Output the [x, y] coordinate of the center of the cell containing the given text.  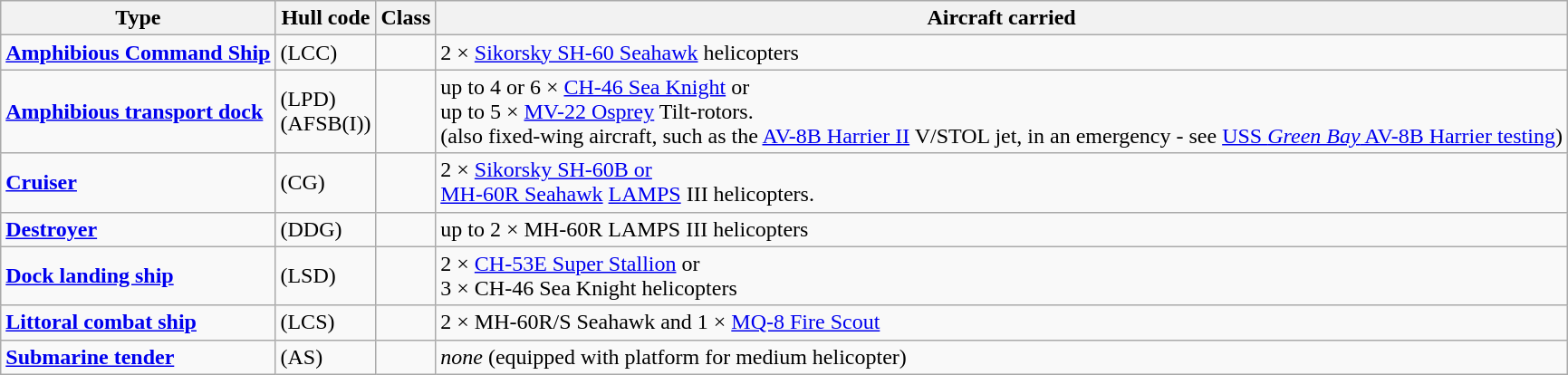
2 × CH-53E Super Stallion or3 × CH-46 Sea Knight helicopters [1002, 275]
Class [406, 18]
2 × Sikorsky SH-60B orMH-60R Seahawk LAMPS III helicopters. [1002, 183]
Aircraft carried [1002, 18]
Destroyer [138, 229]
(LCS) [326, 322]
up to 2 × MH-60R LAMPS III helicopters [1002, 229]
(AS) [326, 357]
(LCC) [326, 53]
(CG) [326, 183]
Amphibious Command Ship [138, 53]
Cruiser [138, 183]
Hull code [326, 18]
Submarine tender [138, 357]
Type [138, 18]
Littoral combat ship [138, 322]
none (equipped with platform for medium helicopter) [1002, 357]
(LPD)(AFSB(I)) [326, 111]
2 × MH-60R/S Seahawk and 1 × MQ-8 Fire Scout [1002, 322]
(LSD) [326, 275]
Amphibious transport dock [138, 111]
2 × Sikorsky SH-60 Seahawk helicopters [1002, 53]
(DDG) [326, 229]
Dock landing ship [138, 275]
